Return (X, Y) of the center of cell containing provided text 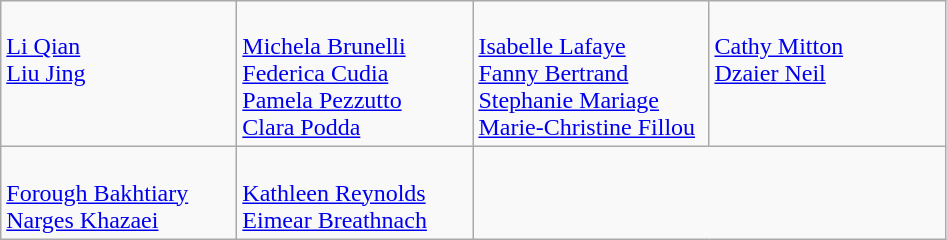
Forough BakhtiaryNarges Khazaei (119, 193)
Li QianLiu Jing (119, 74)
Isabelle LafayeFanny BertrandStephanie MariageMarie-Christine Fillou (591, 74)
Michela BrunelliFederica CudiaPamela PezzuttoClara Podda (355, 74)
Cathy MittonDzaier Neil (827, 74)
Kathleen ReynoldsEimear Breathnach (355, 193)
